Pinpoint the cell where the given text exists, returning its [x, y] midpoint coordinate. 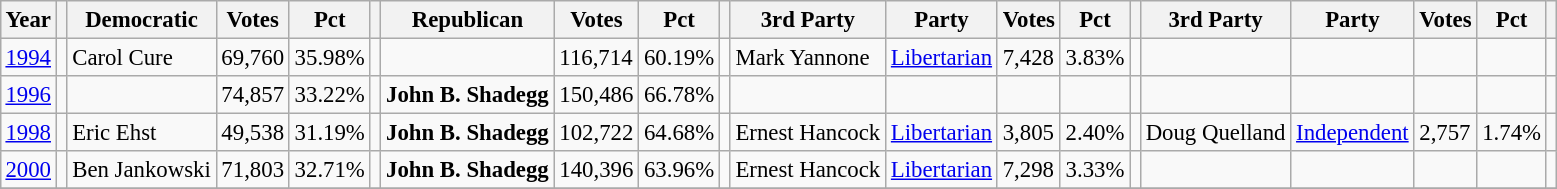
Mark Yannone [808, 57]
7,298 [1028, 170]
Doug Quelland [1215, 133]
69,760 [252, 57]
Democratic [142, 20]
Eric Ehst [142, 133]
49,538 [252, 133]
Republican [468, 20]
3,805 [1028, 133]
64.68% [680, 133]
1998 [28, 133]
Ben Jankowski [142, 170]
35.98% [330, 57]
Year [28, 20]
116,714 [596, 57]
2,757 [1446, 133]
71,803 [252, 170]
Carol Cure [142, 57]
150,486 [596, 95]
140,396 [596, 170]
1996 [28, 95]
2.40% [1094, 133]
1994 [28, 57]
66.78% [680, 95]
31.19% [330, 133]
2000 [28, 170]
32.71% [330, 170]
Independent [1352, 133]
63.96% [680, 170]
1.74% [1512, 133]
74,857 [252, 95]
102,722 [596, 133]
60.19% [680, 57]
33.22% [330, 95]
7,428 [1028, 57]
3.33% [1094, 170]
3.83% [1094, 57]
